Find where the given text appears and provide that cell's center as (X, Y) coordinate. 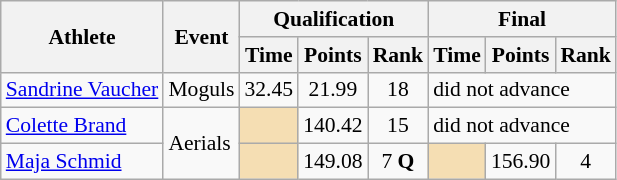
149.08 (332, 162)
Maja Schmid (82, 162)
7 Q (398, 162)
156.90 (520, 162)
Qualification (334, 19)
15 (398, 126)
Final (522, 19)
4 (586, 162)
21.99 (332, 90)
Aerials (201, 144)
Athlete (82, 36)
Colette Brand (82, 126)
32.45 (268, 90)
140.42 (332, 126)
Event (201, 36)
Sandrine Vaucher (82, 90)
18 (398, 90)
Moguls (201, 90)
